From the cell containing the given text, extract its center point as [X, Y] coordinate. 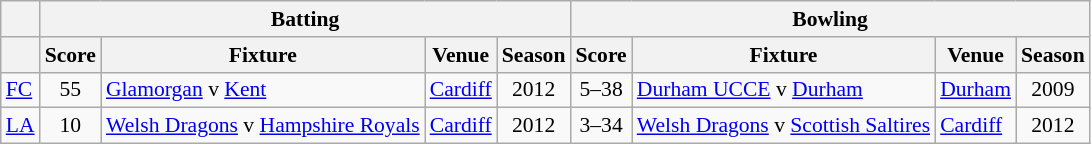
Glamorgan v Kent [263, 90]
Batting [306, 19]
Welsh Dragons v Scottish Saltires [784, 126]
Durham [976, 90]
2009 [1053, 90]
5–38 [600, 90]
Bowling [830, 19]
10 [70, 126]
3–34 [600, 126]
55 [70, 90]
Welsh Dragons v Hampshire Royals [263, 126]
LA [20, 126]
FC [20, 90]
Durham UCCE v Durham [784, 90]
